Return [X, Y] of the center of cell containing provided text 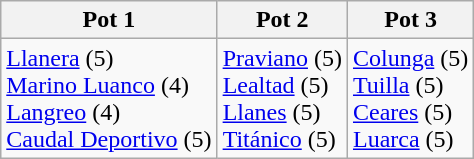
Pot 2 [282, 20]
Pot 1 [109, 20]
Pot 3 [410, 20]
Praviano (5)Lealtad (5)Llanes (5)Titánico (5) [282, 98]
Llanera (5)Marino Luanco (4)Langreo (4)Caudal Deportivo (5) [109, 98]
Colunga (5)Tuilla (5)Ceares (5)Luarca (5) [410, 98]
